Determine the [X, Y] coordinate at the center of the cell enclosing the given text.  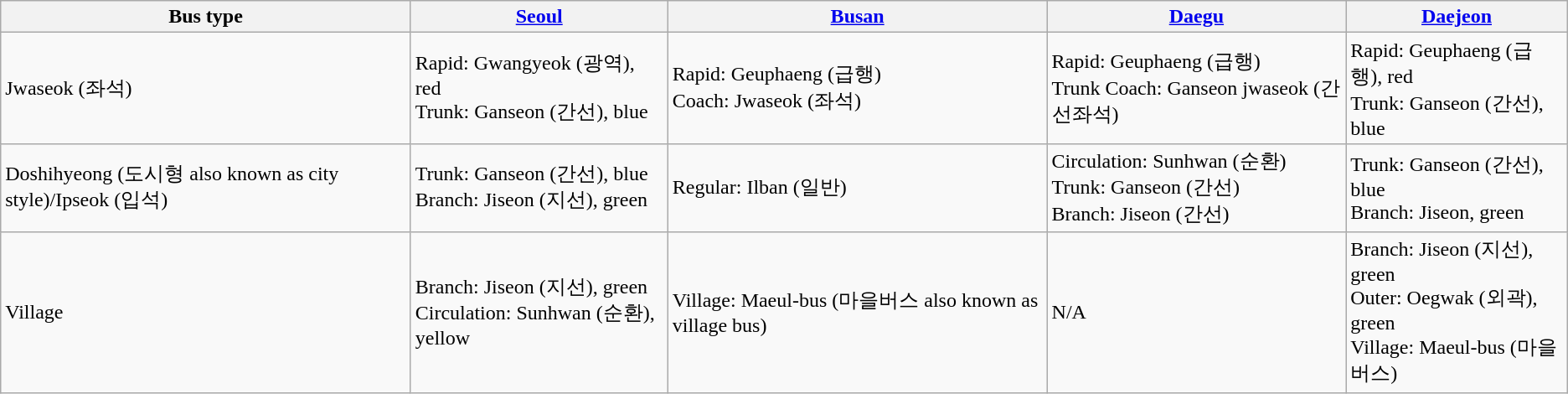
Trunk: Ganseon (간선), blueBranch: Jiseon (지선), green [539, 188]
Daegu [1196, 17]
N/A [1196, 312]
Trunk: Ganseon (간선), blueBranch: Jiseon, green [1457, 188]
Rapid: Geuphaeng (급행)Trunk Coach: Ganseon jwaseok (간선좌석) [1196, 89]
Rapid: Geuphaeng (급행), redTrunk: Ganseon (간선), blue [1457, 89]
Branch: Jiseon (지선), greenOuter: Oegwak (외곽), greenVillage: Maeul-bus (마을버스) [1457, 312]
Bus type [206, 17]
Doshihyeong (도시형 also known as city style)/Ipseok (입석) [206, 188]
Circulation: Sunhwan (순환)Trunk: Ganseon (간선)Branch: Jiseon (간선) [1196, 188]
Rapid: Gwangyeok (광역), redTrunk: Ganseon (간선), blue [539, 89]
Seoul [539, 17]
Branch: Jiseon (지선), greenCirculation: Sunhwan (순환), yellow [539, 312]
Daejeon [1457, 17]
Village [206, 312]
Village: Maeul-bus (마을버스 also known as village bus) [858, 312]
Regular: Ilban (일반) [858, 188]
Busan [858, 17]
Rapid: Geuphaeng (급행)Coach: Jwaseok (좌석) [858, 89]
Jwaseok (좌석) [206, 89]
